Determine the [x, y] coordinate at the center of the cell enclosing the given text.  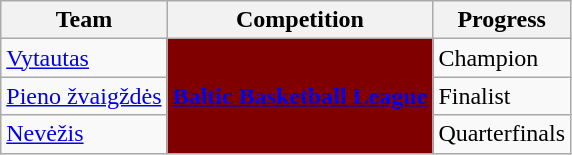
Baltic Basketball League [300, 96]
Competition [300, 20]
Finalist [502, 96]
Progress [502, 20]
Pieno žvaigždės [84, 96]
Vytautas [84, 58]
Quarterfinals [502, 134]
Team [84, 20]
Nevėžis [84, 134]
Champion [502, 58]
